Pinpoint the cell where the given text exists, returning its [X, Y] midpoint coordinate. 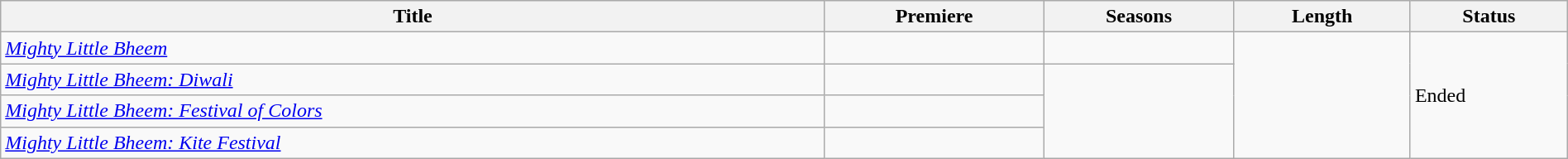
Mighty Little Bheem: Kite Festival [413, 142]
Length [1322, 17]
Mighty Little Bheem [413, 48]
Title [413, 17]
Status [1489, 17]
Ended [1489, 95]
Mighty Little Bheem: Diwali [413, 79]
Premiere [935, 17]
Mighty Little Bheem: Festival of Colors [413, 111]
Seasons [1139, 17]
